Provide the [x, y] coordinate of the cell's center where the given text is located.  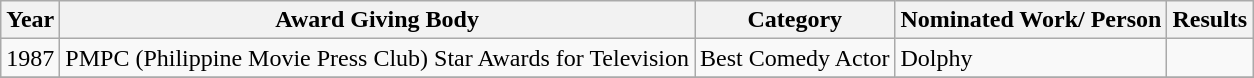
PMPC (Philippine Movie Press Club) Star Awards for Television [378, 58]
Results [1210, 20]
Award Giving Body [378, 20]
1987 [30, 58]
Category [795, 20]
Year [30, 20]
Dolphy [1031, 58]
Nominated Work/ Person [1031, 20]
Best Comedy Actor [795, 58]
